Search for the cell housing the specified text and yield its [x, y] center coordinate. 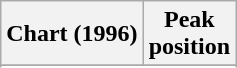
Chart (1996) [72, 34]
Peakposition [189, 34]
